Search for the cell housing the specified text and yield its [X, Y] center coordinate. 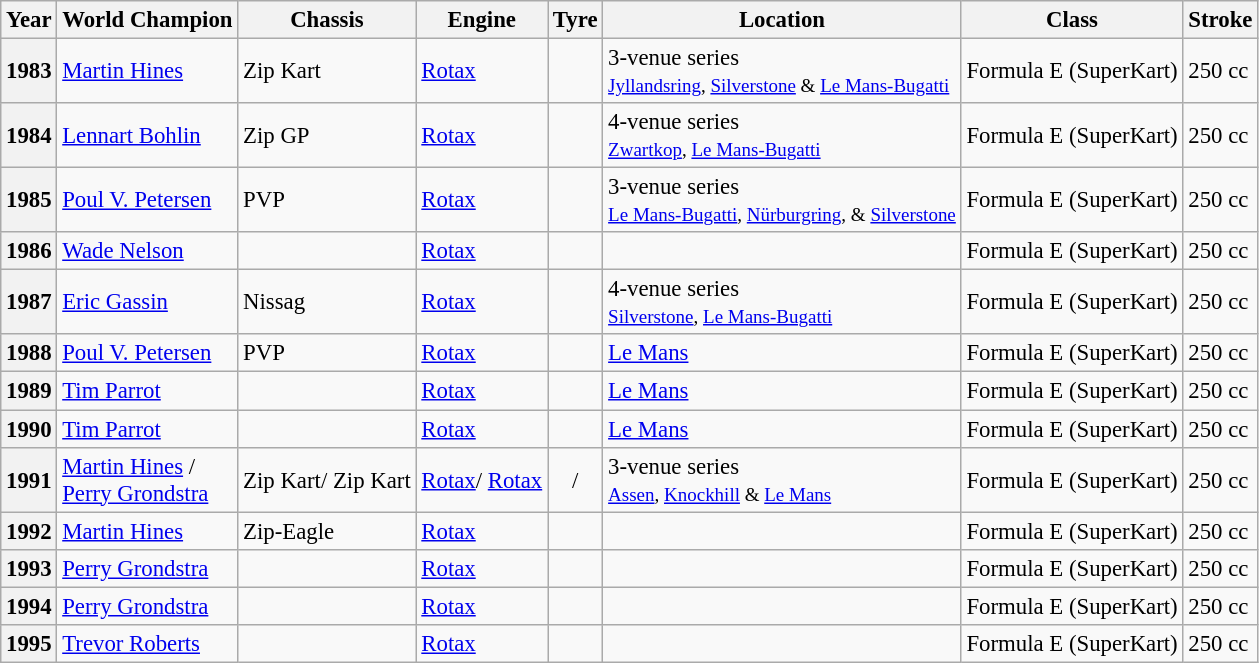
/ [576, 480]
Year [29, 20]
1990 [29, 429]
Martin Hines / Perry Grondstra [148, 480]
Chassis [327, 20]
1993 [29, 568]
Location [782, 20]
1988 [29, 353]
1983 [29, 72]
Trevor Roberts [148, 644]
3-venue series Jyllandsring, Silverstone & Le Mans-Bugatti [782, 72]
1987 [29, 302]
3-venue series Le Mans-Bugatti, Nürburgring, & Silverstone [782, 200]
World Champion [148, 20]
Rotax/ Rotax [482, 480]
Zip-Eagle [327, 531]
1986 [29, 251]
Zip Kart [327, 72]
Tyre [576, 20]
Wade Nelson [148, 251]
1989 [29, 391]
1992 [29, 531]
1984 [29, 136]
Eric Gassin [148, 302]
1994 [29, 606]
Engine [482, 20]
Lennart Bohlin [148, 136]
Zip Kart/ Zip Kart [327, 480]
3-venue series Assen, Knockhill & Le Mans [782, 480]
4-venue series Silverstone, Le Mans-Bugatti [782, 302]
4-venue series Zwartkop, Le Mans-Bugatti [782, 136]
1995 [29, 644]
Stroke [1220, 20]
1991 [29, 480]
Class [1072, 20]
Nissag [327, 302]
1985 [29, 200]
Zip GP [327, 136]
